Determine the [X, Y] coordinate at the center of the cell enclosing the given text.  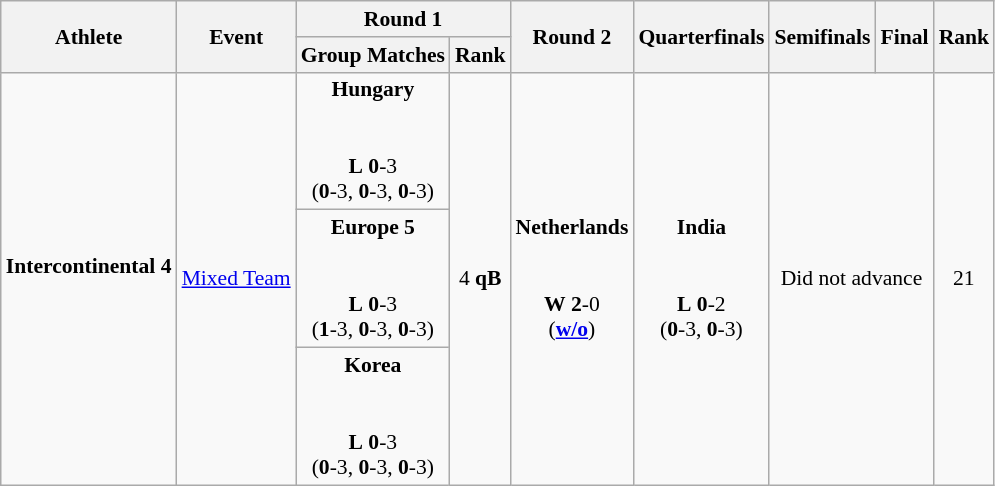
Did not advance [851, 278]
Quarterfinals [701, 36]
Netherlands W 2-0 (w/o) [572, 278]
21 [964, 278]
Korea L 0-3 (0-3, 0-3, 0-3) [373, 417]
Group Matches [373, 55]
Round 2 [572, 36]
India L 0-2 (0-3, 0-3) [701, 278]
Round 1 [404, 19]
Final [904, 36]
Intercontinental 4 [89, 278]
4 qB [480, 278]
Athlete [89, 36]
Mixed Team [236, 278]
Europe 5 L 0-3 (1-3, 0-3, 0-3) [373, 279]
Semifinals [822, 36]
Event [236, 36]
Hungary L 0-3 (0-3, 0-3, 0-3) [373, 141]
